Search for the cell housing the specified text and yield its [x, y] center coordinate. 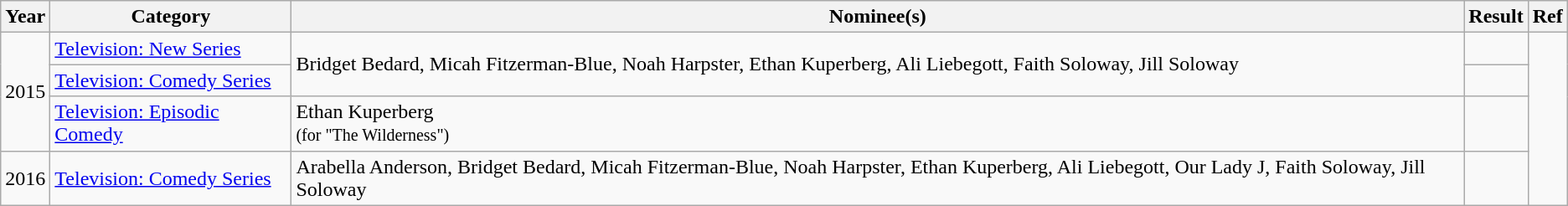
Television: New Series [171, 49]
Ref [1548, 17]
Result [1496, 17]
2015 [25, 92]
Ethan Kuperberg(for "The Wilderness") [878, 124]
Nominee(s) [878, 17]
Television: Episodic Comedy [171, 124]
Category [171, 17]
Year [25, 17]
2016 [25, 178]
Bridget Bedard, Micah Fitzerman-Blue, Noah Harpster, Ethan Kuperberg, Ali Liebegott, Faith Soloway, Jill Soloway [878, 64]
Arabella Anderson, Bridget Bedard, Micah Fitzerman-Blue, Noah Harpster, Ethan Kuperberg, Ali Liebegott, Our Lady J, Faith Soloway, Jill Soloway [878, 178]
